Locate the cell with the specified text and output its [x, y] center coordinate. 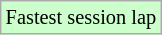
Fastest session lap [81, 17]
